Return the (x, y) coordinate for the center point of the cell that contains the specified text.  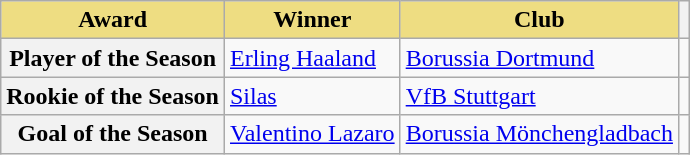
VfB Stuttgart (539, 96)
Erling Haaland (312, 58)
Goal of the Season (113, 134)
Winner (312, 20)
Silas (312, 96)
Club (539, 20)
Player of the Season (113, 58)
Rookie of the Season (113, 96)
Borussia Dortmund (539, 58)
Award (113, 20)
Valentino Lazaro (312, 134)
Borussia Mönchengladbach (539, 134)
